Return (X, Y) of the center of cell containing provided text 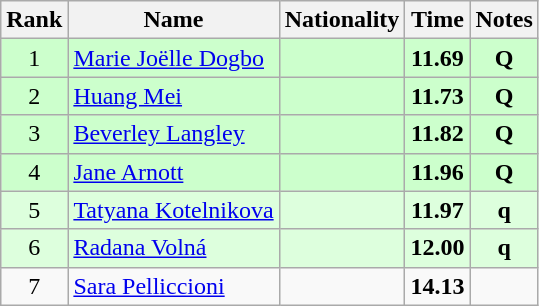
Jane Arnott (174, 172)
11.69 (438, 58)
5 (34, 210)
7 (34, 286)
Radana Volná (174, 248)
2 (34, 96)
6 (34, 248)
Notes (504, 20)
12.00 (438, 248)
11.82 (438, 134)
11.97 (438, 210)
Sara Pelliccioni (174, 286)
11.96 (438, 172)
Nationality (342, 20)
Name (174, 20)
14.13 (438, 286)
Huang Mei (174, 96)
3 (34, 134)
11.73 (438, 96)
Marie Joëlle Dogbo (174, 58)
Time (438, 20)
Rank (34, 20)
1 (34, 58)
Tatyana Kotelnikova (174, 210)
4 (34, 172)
Beverley Langley (174, 134)
